Search for the cell housing the specified text and yield its [x, y] center coordinate. 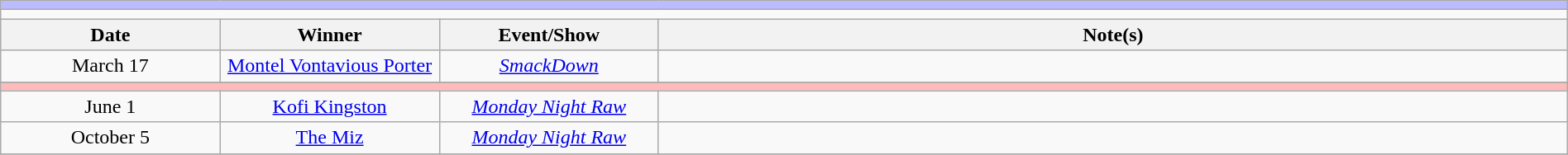
Montel Vontavious Porter [329, 66]
June 1 [111, 106]
The Miz [329, 138]
Event/Show [549, 35]
Date [111, 35]
SmackDown [549, 66]
Kofi Kingston [329, 106]
October 5 [111, 138]
Note(s) [1113, 35]
Winner [329, 35]
March 17 [111, 66]
